Output the (x, y) coordinate of the center of the cell containing the given text.  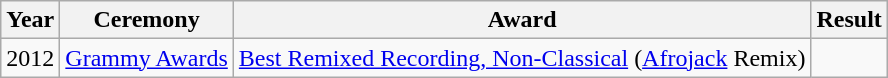
Year (30, 20)
Grammy Awards (147, 58)
Best Remixed Recording, Non-Classical (Afrojack Remix) (522, 58)
Result (849, 20)
Award (522, 20)
2012 (30, 58)
Ceremony (147, 20)
